Scan for the cell matching the given text and deliver its [X, Y] coordinate at center. 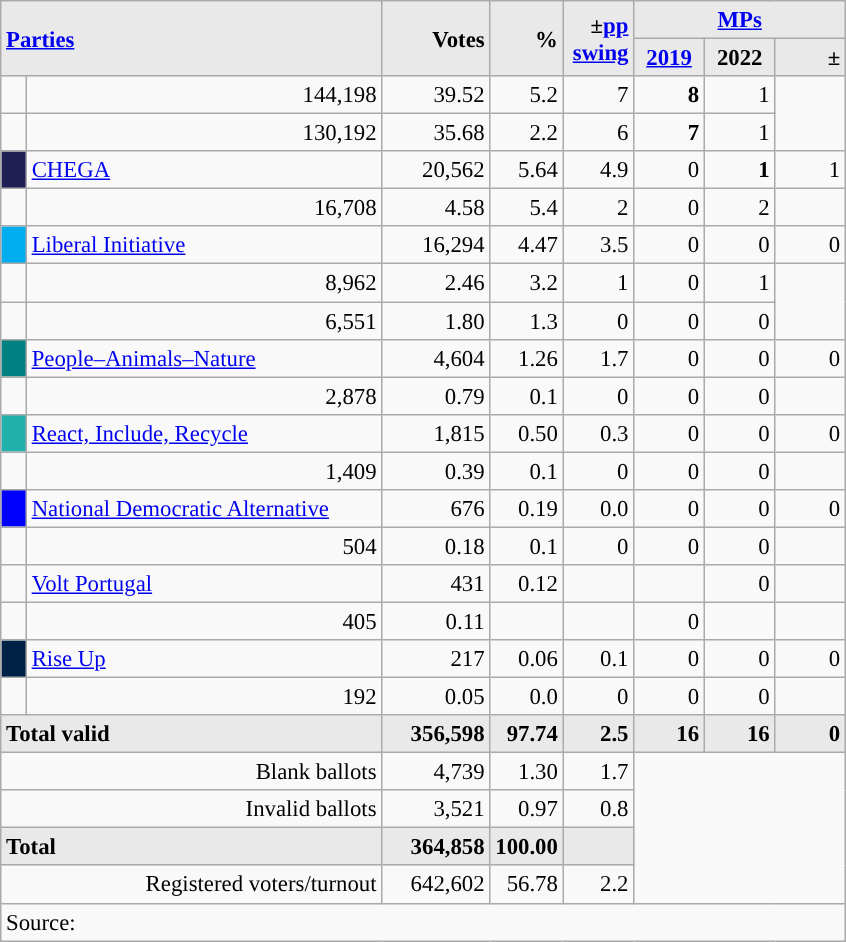
2.5 [598, 734]
0.19 [526, 509]
0.8 [598, 809]
8 [670, 95]
People–Animals–Nature [204, 358]
217 [436, 659]
Total valid [192, 734]
5.2 [526, 95]
1.26 [526, 358]
CHEGA [204, 170]
364,858 [436, 847]
5.64 [526, 170]
% [526, 38]
0.11 [436, 621]
National Democratic Alternative [204, 509]
100.00 [526, 847]
0.18 [436, 546]
16,294 [436, 245]
MPs [740, 20]
Invalid ballots [192, 809]
2019 [670, 58]
Blank ballots [192, 772]
± [810, 58]
35.68 [436, 133]
React, Include, Recycle [204, 433]
Votes [436, 38]
0.12 [526, 584]
±pp swing [598, 38]
4,739 [436, 772]
1.3 [526, 321]
431 [436, 584]
0.3 [598, 433]
130,192 [204, 133]
6,551 [204, 321]
39.52 [436, 95]
Registered voters/turnout [192, 885]
1,815 [436, 433]
56.78 [526, 885]
0.97 [526, 809]
0.39 [436, 471]
3.5 [598, 245]
Liberal Initiative [204, 245]
5.4 [526, 208]
3,521 [436, 809]
Parties [192, 38]
642,602 [436, 885]
20,562 [436, 170]
4.9 [598, 170]
0.05 [436, 697]
16,708 [204, 208]
0.50 [526, 433]
0.79 [436, 396]
Rise Up [204, 659]
1,409 [204, 471]
504 [204, 546]
3.2 [526, 283]
2.46 [436, 283]
405 [204, 621]
4,604 [436, 358]
1.80 [436, 321]
Total [192, 847]
192 [204, 697]
6 [598, 133]
4.58 [436, 208]
97.74 [526, 734]
2,878 [204, 396]
676 [436, 509]
1.30 [526, 772]
4.47 [526, 245]
2022 [740, 58]
356,598 [436, 734]
Volt Portugal [204, 584]
8,962 [204, 283]
144,198 [204, 95]
0.06 [526, 659]
Source: [424, 922]
